Output the (X, Y) coordinate of the center of the cell containing the given text.  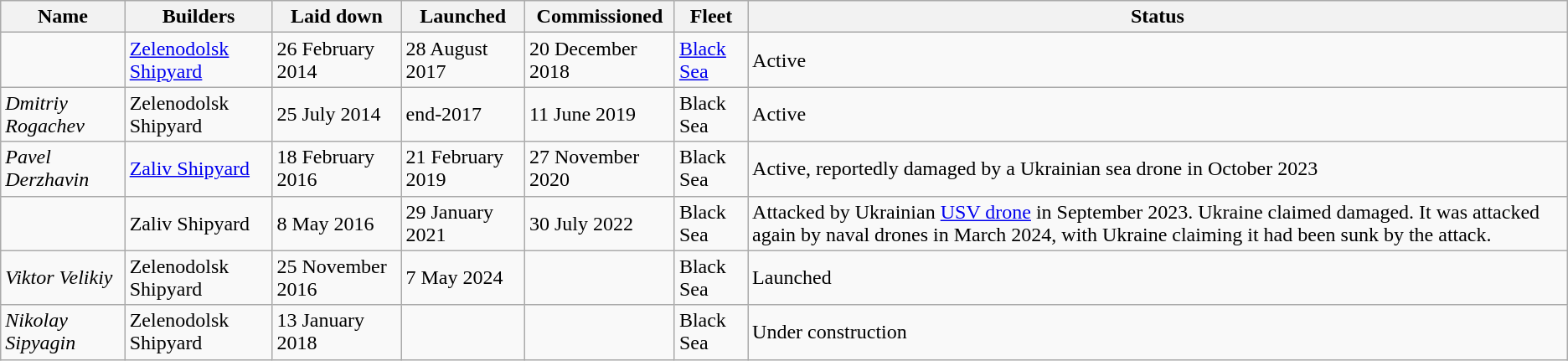
Dmitriy Rogachev (63, 114)
Status (1158, 17)
Commissioned (600, 17)
Name (63, 17)
Viktor Velikiy (63, 278)
8 May 2016 (337, 223)
Fleet (710, 17)
26 February 2014 (337, 60)
29 January 2021 (462, 223)
Builders (199, 17)
13 January 2018 (337, 332)
27 November 2020 (600, 169)
20 December 2018 (600, 60)
Active, reportedly damaged by a Ukrainian sea drone in October 2023 (1158, 169)
25 July 2014 (337, 114)
25 November 2016 (337, 278)
11 June 2019 (600, 114)
30 July 2022 (600, 223)
Laid down (337, 17)
end-2017 (462, 114)
Pavel Derzhavin (63, 169)
Under construction (1158, 332)
Nikolay Sipyagin (63, 332)
28 August 2017 (462, 60)
7 May 2024 (462, 278)
18 February 2016 (337, 169)
21 February 2019 (462, 169)
